Determine the [x, y] coordinate at the center of the cell enclosing the given text.  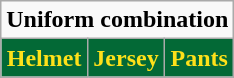
Helmet [44, 58]
Uniform combination [118, 20]
Jersey [126, 58]
Pants [200, 58]
